Return [x, y] of the center of cell containing provided text 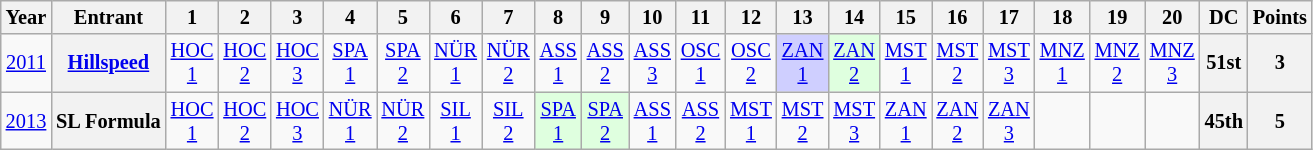
12 [751, 17]
1 [192, 17]
DC [1224, 17]
6 [456, 17]
17 [1009, 17]
SIL2 [508, 121]
8 [558, 17]
Hillspeed [108, 63]
18 [1062, 17]
MNZ1 [1062, 63]
51st [1224, 63]
SL Formula [108, 121]
MNZ3 [1172, 63]
ASS3 [652, 63]
ZAN3 [1009, 121]
2 [244, 17]
14 [854, 17]
16 [958, 17]
15 [906, 17]
19 [1118, 17]
2013 [26, 121]
13 [803, 17]
Entrant [108, 17]
OSC1 [700, 63]
45th [1224, 121]
20 [1172, 17]
2011 [26, 63]
9 [606, 17]
11 [700, 17]
SIL1 [456, 121]
OSC2 [751, 63]
10 [652, 17]
Year [26, 17]
Points [1280, 17]
4 [350, 17]
7 [508, 17]
MNZ2 [1118, 63]
